Extract the [X, Y] coordinate from the center of the cell holding the provided text.  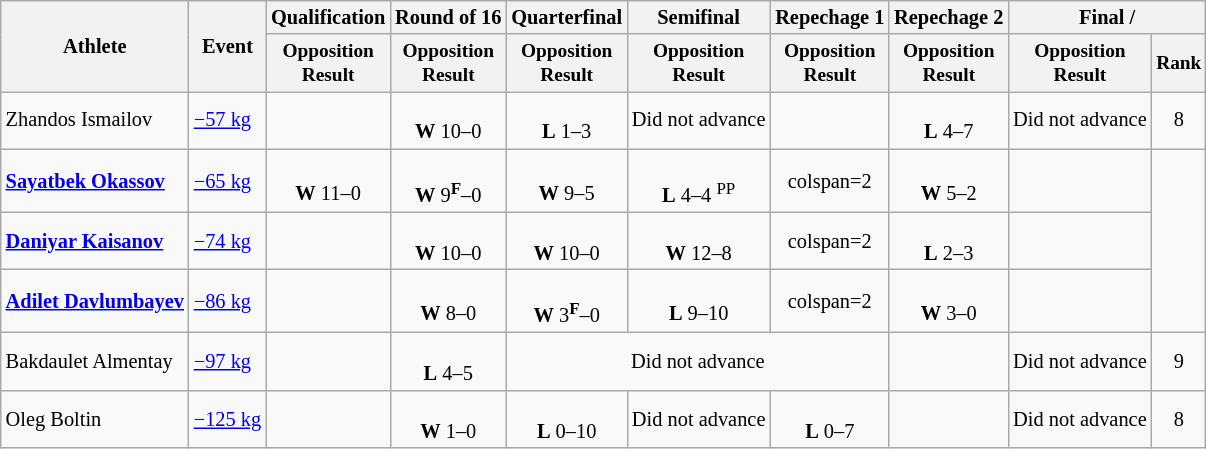
L 9–10 [698, 302]
−125 kg [228, 419]
−65 kg [228, 180]
−57 kg [228, 120]
Adilet Davlumbayev [95, 302]
L 4–7 [948, 120]
W 3–0 [948, 302]
W 9–5 [566, 180]
−97 kg [228, 361]
Qualification [328, 17]
Bakdaulet Almentay [95, 361]
W 3F–0 [566, 302]
Semifinal [698, 17]
Rank [1179, 62]
Sayatbek Okassov [95, 180]
Zhandos Ismailov [95, 120]
Quarterfinal [566, 17]
W 5–2 [948, 180]
L 4–4 PP [698, 180]
−86 kg [228, 302]
Repechage 2 [948, 17]
W 8–0 [448, 302]
L 0–7 [830, 419]
Athlete [95, 46]
W 1–0 [448, 419]
L 4–5 [448, 361]
Event [228, 46]
Oleg Boltin [95, 419]
W 12–8 [698, 241]
Final / [1107, 17]
L 1–3 [566, 120]
9 [1179, 361]
−74 kg [228, 241]
W 11–0 [328, 180]
Round of 16 [448, 17]
Daniyar Kaisanov [95, 241]
W 9F–0 [448, 180]
L 2–3 [948, 241]
Repechage 1 [830, 17]
L 0–10 [566, 419]
